Return (x, y) of the center of cell containing provided text 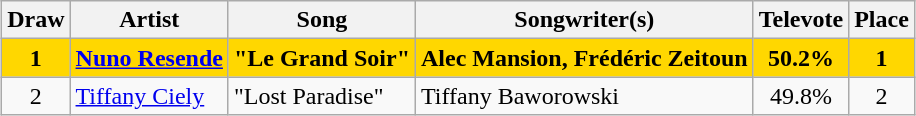
Tiffany Ciely (149, 96)
"Le Grand Soir" (322, 58)
Draw (36, 20)
Song (322, 20)
Songwriter(s) (584, 20)
49.8% (800, 96)
Alec Mansion, Frédéric Zeitoun (584, 58)
Nuno Resende (149, 58)
50.2% (800, 58)
"Lost Paradise" (322, 96)
Televote (800, 20)
Tiffany Baworowski (584, 96)
Place (882, 20)
Artist (149, 20)
